Return [X, Y] of the center of cell containing provided text 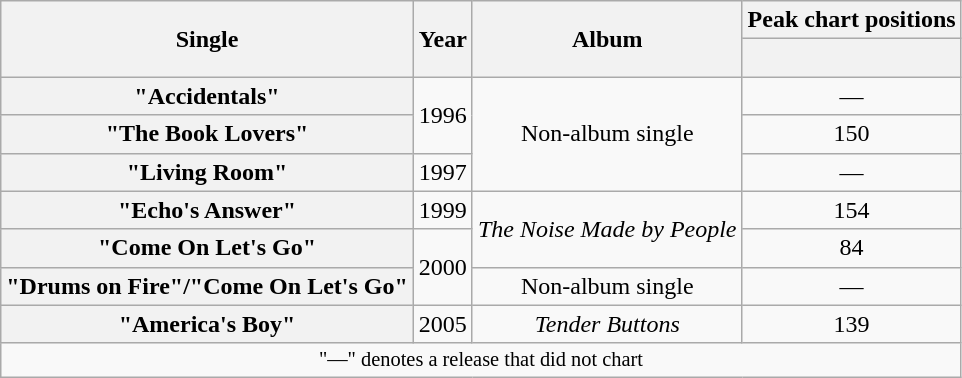
The Noise Made by People [607, 229]
1996 [442, 115]
"Drums on Fire"/"Come On Let's Go" [208, 286]
"Come On Let's Go" [208, 248]
150 [852, 134]
Single [208, 39]
2005 [442, 324]
1997 [442, 172]
"Echo's Answer" [208, 210]
154 [852, 210]
"The Book Lovers" [208, 134]
"Living Room" [208, 172]
Album [607, 39]
84 [852, 248]
1999 [442, 210]
2000 [442, 267]
"America's Boy" [208, 324]
Year [442, 39]
"Accidentals" [208, 96]
139 [852, 324]
Tender Buttons [607, 324]
Peak chart positions [852, 20]
"—" denotes a release that did not chart [481, 360]
